Extract the [X, Y] coordinate from the center of the cell holding the provided text.  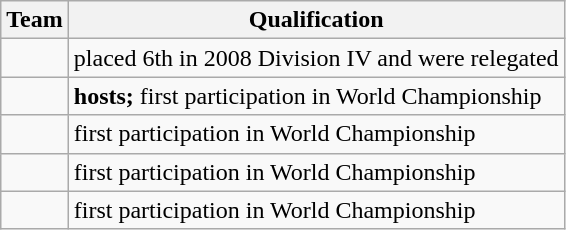
Qualification [316, 20]
Team [35, 20]
hosts; first participation in World Championship [316, 96]
placed 6th in 2008 Division IV and were relegated [316, 58]
